Find where the given text appears and provide that cell's center as (X, Y) coordinate. 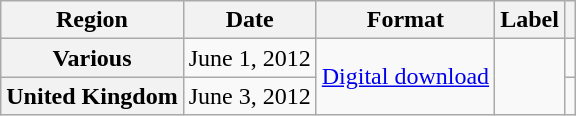
Date (250, 20)
Format (405, 20)
Label (530, 20)
June 1, 2012 (250, 58)
June 3, 2012 (250, 96)
United Kingdom (92, 96)
Digital download (405, 77)
Region (92, 20)
Various (92, 58)
